Pinpoint the cell where the given text exists, returning its (X, Y) midpoint coordinate. 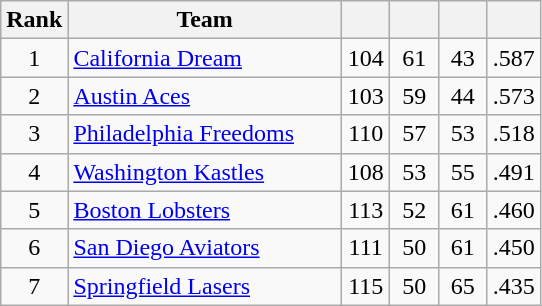
Springfield Lasers (205, 286)
110 (366, 134)
Boston Lobsters (205, 210)
103 (366, 96)
115 (366, 286)
Washington Kastles (205, 172)
.573 (514, 96)
55 (464, 172)
44 (464, 96)
4 (34, 172)
Philadelphia Freedoms (205, 134)
San Diego Aviators (205, 248)
65 (464, 286)
57 (414, 134)
Austin Aces (205, 96)
108 (366, 172)
113 (366, 210)
6 (34, 248)
52 (414, 210)
Team (205, 20)
104 (366, 58)
.460 (514, 210)
.587 (514, 58)
2 (34, 96)
California Dream (205, 58)
1 (34, 58)
.518 (514, 134)
.435 (514, 286)
59 (414, 96)
3 (34, 134)
Rank (34, 20)
43 (464, 58)
111 (366, 248)
.450 (514, 248)
5 (34, 210)
7 (34, 286)
.491 (514, 172)
